Scan for the cell matching the given text and deliver its (x, y) coordinate at center. 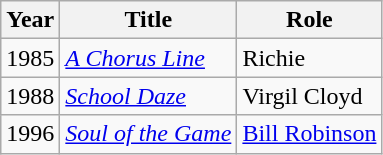
Year (30, 20)
School Daze (148, 96)
A Chorus Line (148, 58)
Virgil Cloyd (310, 96)
Role (310, 20)
1988 (30, 96)
Title (148, 20)
Bill Robinson (310, 134)
1985 (30, 58)
Richie (310, 58)
1996 (30, 134)
Soul of the Game (148, 134)
